Pinpoint the cell where the given text exists, returning its (x, y) midpoint coordinate. 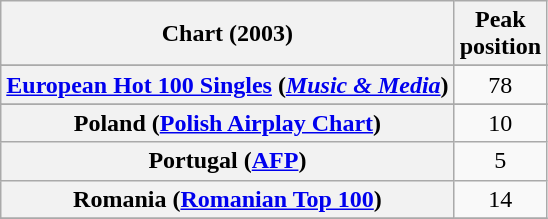
Romania (Romanian Top 100) (228, 199)
European Hot 100 Singles (Music & Media) (228, 85)
Peakposition (500, 34)
5 (500, 161)
78 (500, 85)
Portugal (AFP) (228, 161)
14 (500, 199)
10 (500, 123)
Poland (Polish Airplay Chart) (228, 123)
Chart (2003) (228, 34)
